Find where the given text appears and provide that cell's center as (x, y) coordinate. 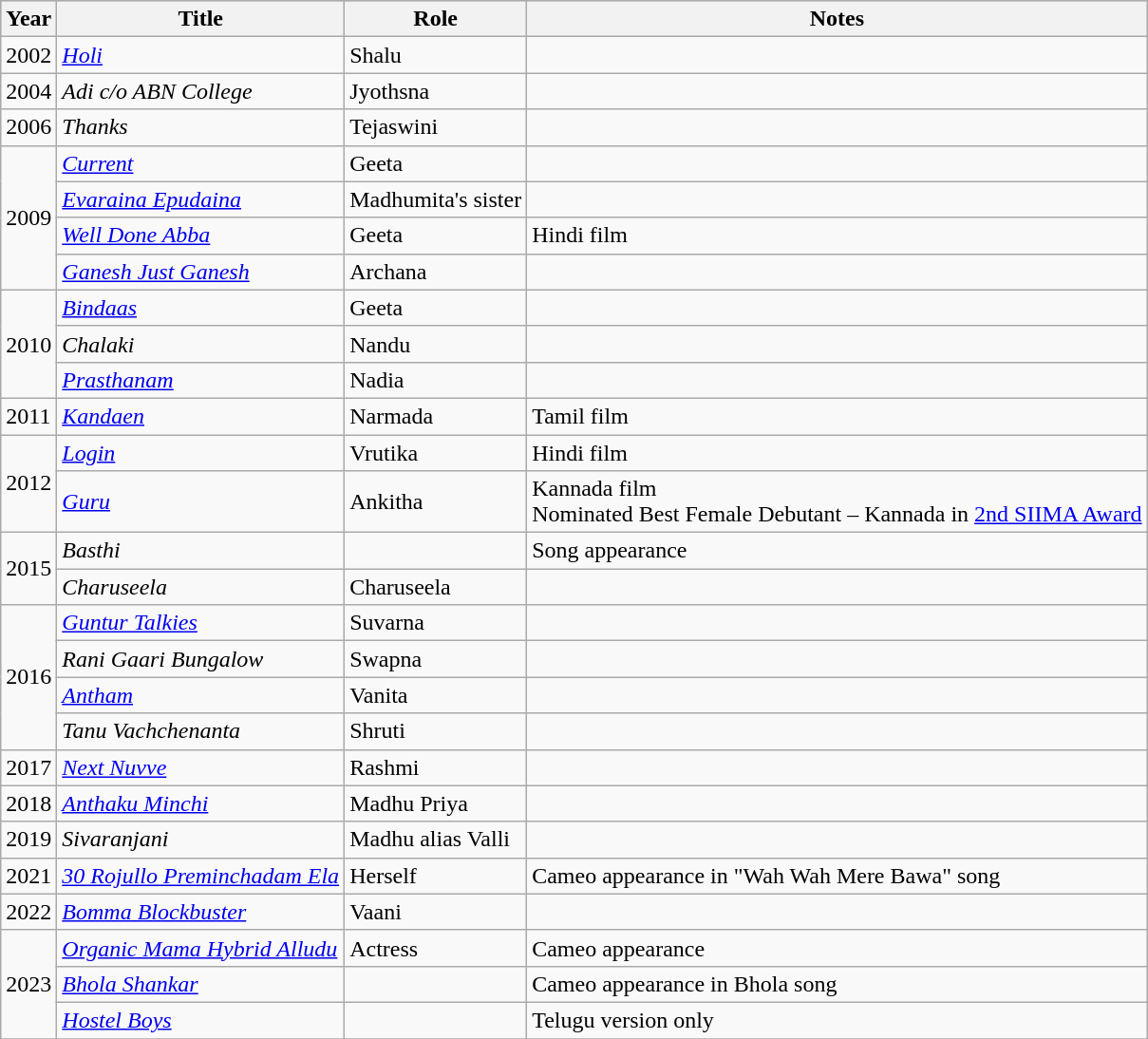
Guntur Talkies (201, 623)
Ankitha (436, 501)
Swapna (436, 659)
2012 (28, 484)
Evaraina Epudaina (201, 199)
Antham (201, 695)
Next Nuvve (201, 767)
Shalu (436, 55)
Telugu version only (837, 1020)
Cameo appearance in "Wah Wah Mere Bawa" song (837, 876)
Prasthanam (201, 380)
Basthi (201, 551)
Anthaku Minchi (201, 803)
Organic Mama Hybrid Alludu (201, 948)
Tanu Vachchenanta (201, 731)
2002 (28, 55)
Bindaas (201, 308)
Thanks (201, 127)
Hostel Boys (201, 1020)
2011 (28, 416)
2023 (28, 984)
Rani Gaari Bungalow (201, 659)
30 Rojullo Preminchadam Ela (201, 876)
Rashmi (436, 767)
2018 (28, 803)
Login (201, 453)
Chalaki (201, 344)
Song appearance (837, 551)
Madhu Priya (436, 803)
Adi c/o ABN College (201, 91)
Role (436, 19)
Nadia (436, 380)
Cameo appearance (837, 948)
Title (201, 19)
Bomma Blockbuster (201, 912)
Kandaen (201, 416)
Cameo appearance in Bhola song (837, 984)
Narmada (436, 416)
2006 (28, 127)
Year (28, 19)
Ganesh Just Ganesh (201, 272)
Madhu alias Valli (436, 840)
2019 (28, 840)
Suvarna (436, 623)
2016 (28, 677)
Tamil film (837, 416)
Vrutika (436, 453)
2004 (28, 91)
Bhola Shankar (201, 984)
Vaani (436, 912)
Kannada filmNominated Best Female Debutant – Kannada in 2nd SIIMA Award (837, 501)
Madhumita's sister (436, 199)
Actress (436, 948)
2017 (28, 767)
2015 (28, 569)
Holi (201, 55)
Vanita (436, 695)
2022 (28, 912)
Nandu (436, 344)
Well Done Abba (201, 236)
Sivaranjani (201, 840)
Notes (837, 19)
Jyothsna (436, 91)
2010 (28, 344)
Tejaswini (436, 127)
2021 (28, 876)
Current (201, 163)
Guru (201, 501)
Archana (436, 272)
2009 (28, 217)
Herself (436, 876)
Shruti (436, 731)
